For the text-containing cell, return its midpoint in (X, Y) coordinate format. 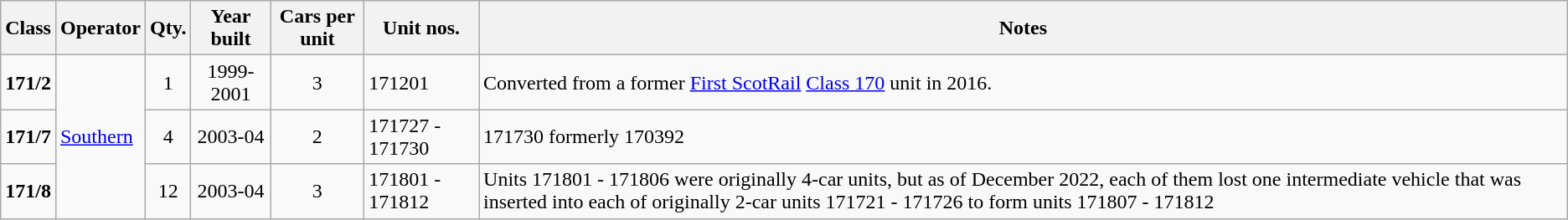
12 (168, 191)
171201 (422, 82)
Cars per unit (317, 28)
171/7 (28, 137)
171727 - 171730 (422, 137)
171/8 (28, 191)
Class (28, 28)
Qty. (168, 28)
171/2 (28, 82)
Converted from a former First ScotRail Class 170 unit in 2016. (1024, 82)
Southern (101, 137)
Unit nos. (422, 28)
Notes (1024, 28)
1999-2001 (231, 82)
4 (168, 137)
2 (317, 137)
171801 - 171812 (422, 191)
1 (168, 82)
171730 formerly 170392 (1024, 137)
Year built (231, 28)
Operator (101, 28)
